Find where the given text appears and provide that cell's center as (X, Y) coordinate. 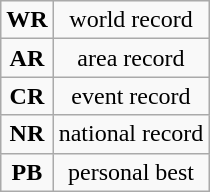
national record (131, 134)
event record (131, 96)
CR (27, 96)
NR (27, 134)
WR (27, 20)
area record (131, 58)
personal best (131, 172)
world record (131, 20)
PB (27, 172)
AR (27, 58)
